Extract the (x, y) coordinate from the center of the cell holding the provided text.  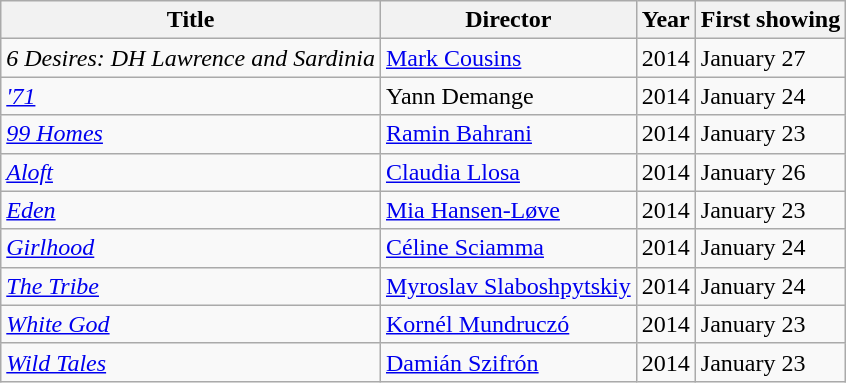
Mark Cousins (508, 58)
99 Homes (191, 134)
Title (191, 20)
Damián Szifrón (508, 362)
First showing (770, 20)
January 27 (770, 58)
6 Desires: DH Lawrence and Sardinia (191, 58)
Wild Tales (191, 362)
'71 (191, 96)
January 26 (770, 172)
Ramin Bahrani (508, 134)
Mia Hansen-Løve (508, 210)
Eden (191, 210)
White God (191, 324)
Girlhood (191, 248)
Myroslav Slaboshpytskiy (508, 286)
Kornél Mundruczó (508, 324)
Director (508, 20)
The Tribe (191, 286)
Year (666, 20)
Aloft (191, 172)
Yann Demange (508, 96)
Céline Sciamma (508, 248)
Claudia Llosa (508, 172)
